Determine the (X, Y) coordinate at the center of the cell enclosing the given text.  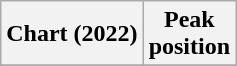
Peakposition (189, 34)
Chart (2022) (72, 34)
